For the text-containing cell, return its midpoint in (X, Y) coordinate format. 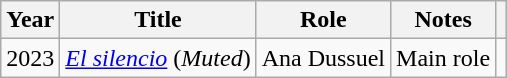
2023 (30, 58)
Title (158, 20)
El silencio (Muted) (158, 58)
Main role (444, 58)
Ana Dussuel (323, 58)
Role (323, 20)
Year (30, 20)
Notes (444, 20)
